Return the [x, y] coordinate for the center point of the cell that contains the specified text.  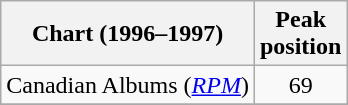
Peakposition [300, 34]
69 [300, 85]
Chart (1996–1997) [128, 34]
Canadian Albums (RPM) [128, 85]
